Find where the given text appears and provide that cell's center as (X, Y) coordinate. 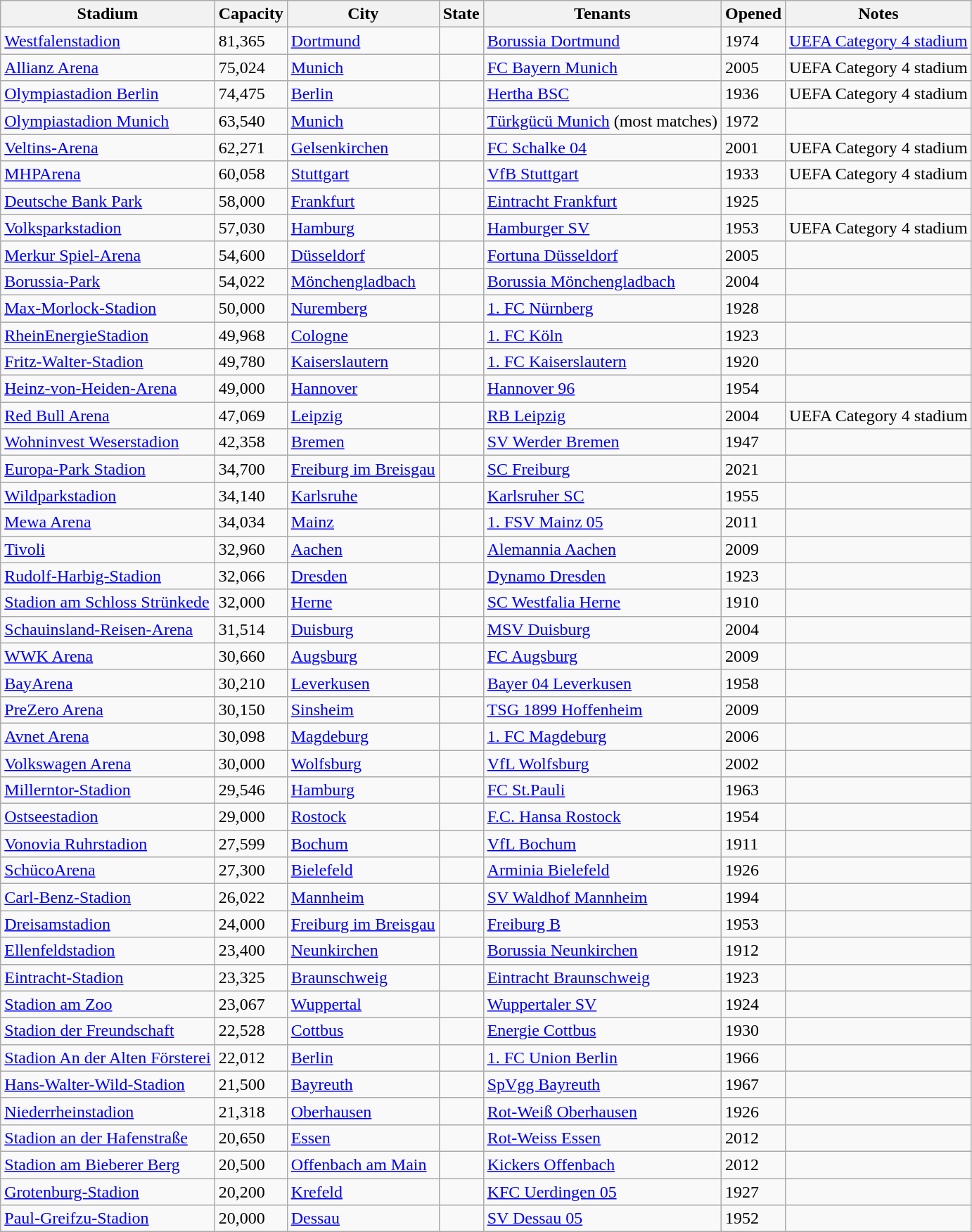
62,271 (250, 148)
Arminia Bielefeld (602, 871)
SV Waldhof Mannheim (602, 897)
Bayer 04 Leverkusen (602, 683)
Borussia Neunkirchen (602, 951)
1967 (753, 1084)
Stadion am Zoo (108, 1004)
Europa-Park Stadion (108, 469)
26,022 (250, 897)
1924 (753, 1004)
Borussia Mönchengladbach (602, 281)
34,140 (250, 496)
75,024 (250, 68)
F.C. Hansa Rostock (602, 817)
1. FC Nürnberg (602, 308)
Neunkirchen (363, 951)
Veltins-Arena (108, 148)
City (363, 14)
1. FC Kaiserslautern (602, 362)
1927 (753, 1192)
Borussia-Park (108, 281)
Mewa Arena (108, 522)
74,475 (250, 94)
Stadion An der Alten Försterei (108, 1058)
Braunschweig (363, 977)
30,150 (250, 710)
Grotenburg-Stadion (108, 1192)
Stadion an der Hafenstraße (108, 1138)
Duisburg (363, 629)
23,400 (250, 951)
Düsseldorf (363, 255)
1966 (753, 1058)
Capacity (250, 14)
Rostock (363, 817)
Sinsheim (363, 710)
Dresden (363, 576)
FC Bayern Munich (602, 68)
2006 (753, 736)
49,000 (250, 389)
Eintracht Braunschweig (602, 977)
23,067 (250, 1004)
1910 (753, 603)
1. FC Köln (602, 335)
1947 (753, 442)
60,058 (250, 174)
49,968 (250, 335)
Heinz-von-Heiden-Arena (108, 389)
1. FC Union Berlin (602, 1058)
1936 (753, 94)
34,700 (250, 469)
Wuppertal (363, 1004)
Ellenfeldstadion (108, 951)
Alemannia Aachen (602, 549)
Hamburger SV (602, 228)
Mannheim (363, 897)
VfB Stuttgart (602, 174)
Freiburg B (602, 924)
RB Leipzig (602, 416)
Schauinsland-Reisen-Arena (108, 629)
Energie Cottbus (602, 1031)
Borussia Dortmund (602, 41)
Wohninvest Weserstadion (108, 442)
Türkgücü Munich (most matches) (602, 121)
30,660 (250, 656)
Offenbach am Main (363, 1164)
1912 (753, 951)
22,528 (250, 1031)
54,022 (250, 281)
32,066 (250, 576)
WWK Arena (108, 656)
49,780 (250, 362)
State (461, 14)
27,300 (250, 871)
31,514 (250, 629)
Olympiastadion Munich (108, 121)
MSV Duisburg (602, 629)
Volksparkstadion (108, 228)
Mainz (363, 522)
Red Bull Arena (108, 416)
Oberhausen (363, 1111)
Niederrheinstadion (108, 1111)
1933 (753, 174)
1972 (753, 121)
1928 (753, 308)
Dessau (363, 1219)
Krefeld (363, 1192)
2002 (753, 763)
30,000 (250, 763)
Kickers Offenbach (602, 1164)
SC Freiburg (602, 469)
FC Augsburg (602, 656)
2001 (753, 148)
1925 (753, 201)
47,069 (250, 416)
1958 (753, 683)
Magdeburg (363, 736)
Wildparkstadion (108, 496)
Wolfsburg (363, 763)
Merkur Spiel-Arena (108, 255)
Essen (363, 1138)
50,000 (250, 308)
20,200 (250, 1192)
Cologne (363, 335)
Fortuna Düsseldorf (602, 255)
Stadion am Bieberer Berg (108, 1164)
1920 (753, 362)
Olympiastadion Berlin (108, 94)
Millerntor-Stadion (108, 790)
20,000 (250, 1219)
Westfalenstadion (108, 41)
23,325 (250, 977)
Karlsruhe (363, 496)
Mönchengladbach (363, 281)
20,650 (250, 1138)
Vonovia Ruhrstadion (108, 844)
Gelsenkirchen (363, 148)
SchücoArena (108, 871)
Opened (753, 14)
54,600 (250, 255)
Leipzig (363, 416)
1974 (753, 41)
Kaiserslautern (363, 362)
Volkswagen Arena (108, 763)
1955 (753, 496)
Rot-Weiss Essen (602, 1138)
Bielefeld (363, 871)
1. FSV Mainz 05 (602, 522)
57,030 (250, 228)
Bayreuth (363, 1084)
Leverkusen (363, 683)
Dreisamstadion (108, 924)
2021 (753, 469)
KFC Uerdingen 05 (602, 1192)
Augsburg (363, 656)
63,540 (250, 121)
Cottbus (363, 1031)
2011 (753, 522)
32,960 (250, 549)
VfL Bochum (602, 844)
PreZero Arena (108, 710)
Dortmund (363, 41)
Wuppertaler SV (602, 1004)
Bochum (363, 844)
Dynamo Dresden (602, 576)
Bremen (363, 442)
Max-Morlock-Stadion (108, 308)
1952 (753, 1219)
1911 (753, 844)
Stadium (108, 14)
24,000 (250, 924)
1930 (753, 1031)
Herne (363, 603)
Hans-Walter-Wild-Stadion (108, 1084)
Stadion am Schloss Strünkede (108, 603)
1994 (753, 897)
Stuttgart (363, 174)
SV Werder Bremen (602, 442)
30,210 (250, 683)
Hertha BSC (602, 94)
Rot-Weiß Oberhausen (602, 1111)
FC Schalke 04 (602, 148)
Carl-Benz-Stadion (108, 897)
1963 (753, 790)
81,365 (250, 41)
FC St.Pauli (602, 790)
Aachen (363, 549)
Eintracht-Stadion (108, 977)
Fritz-Walter-Stadion (108, 362)
21,318 (250, 1111)
34,034 (250, 522)
Frankfurt (363, 201)
Avnet Arena (108, 736)
29,000 (250, 817)
1. FC Magdeburg (602, 736)
20,500 (250, 1164)
SpVgg Bayreuth (602, 1084)
VfL Wolfsburg (602, 763)
Hannover 96 (602, 389)
Allianz Arena (108, 68)
42,358 (250, 442)
SC Westfalia Herne (602, 603)
30,098 (250, 736)
Stadion der Freundschaft (108, 1031)
Ostseestadion (108, 817)
TSG 1899 Hoffenheim (602, 710)
22,012 (250, 1058)
29,546 (250, 790)
Nuremberg (363, 308)
Paul-Greifzu-Stadion (108, 1219)
RheinEnergieStadion (108, 335)
SV Dessau 05 (602, 1219)
58,000 (250, 201)
Tenants (602, 14)
32,000 (250, 603)
BayArena (108, 683)
21,500 (250, 1084)
Eintracht Frankfurt (602, 201)
MHPArena (108, 174)
Karlsruher SC (602, 496)
Hannover (363, 389)
27,599 (250, 844)
Rudolf-Harbig-Stadion (108, 576)
Notes (879, 14)
Deutsche Bank Park (108, 201)
Tivoli (108, 549)
